Return (x, y) of the center of cell containing provided text 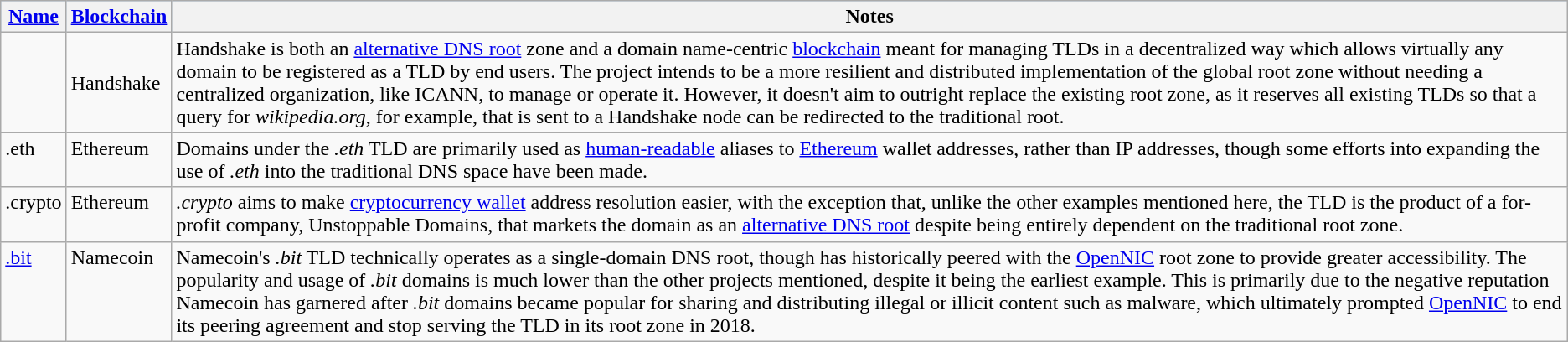
Namecoin (119, 292)
Handshake (119, 82)
.bit (34, 292)
Notes (869, 17)
Name (34, 17)
.eth (34, 159)
Blockchain (119, 17)
.crypto (34, 215)
